Return [x, y] of the center of cell containing provided text 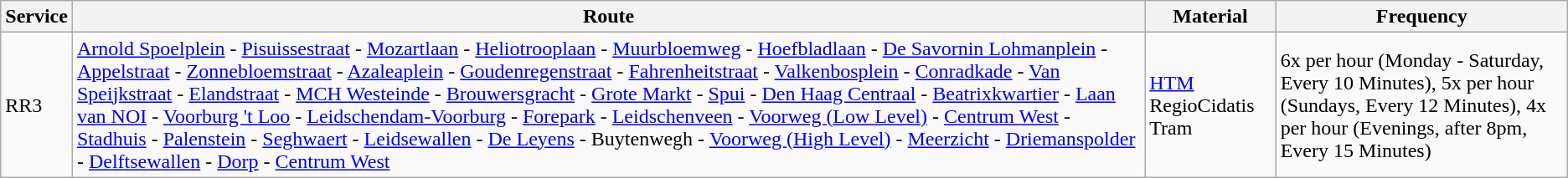
Service [37, 17]
Route [608, 17]
HTM RegioCidatis Tram [1210, 105]
6x per hour (Monday - Saturday, Every 10 Minutes), 5x per hour (Sundays, Every 12 Minutes), 4x per hour (Evenings, after 8pm, Every 15 Minutes) [1421, 105]
RR3 [37, 105]
Frequency [1421, 17]
Material [1210, 17]
